For the text-containing cell, return its midpoint in [x, y] coordinate format. 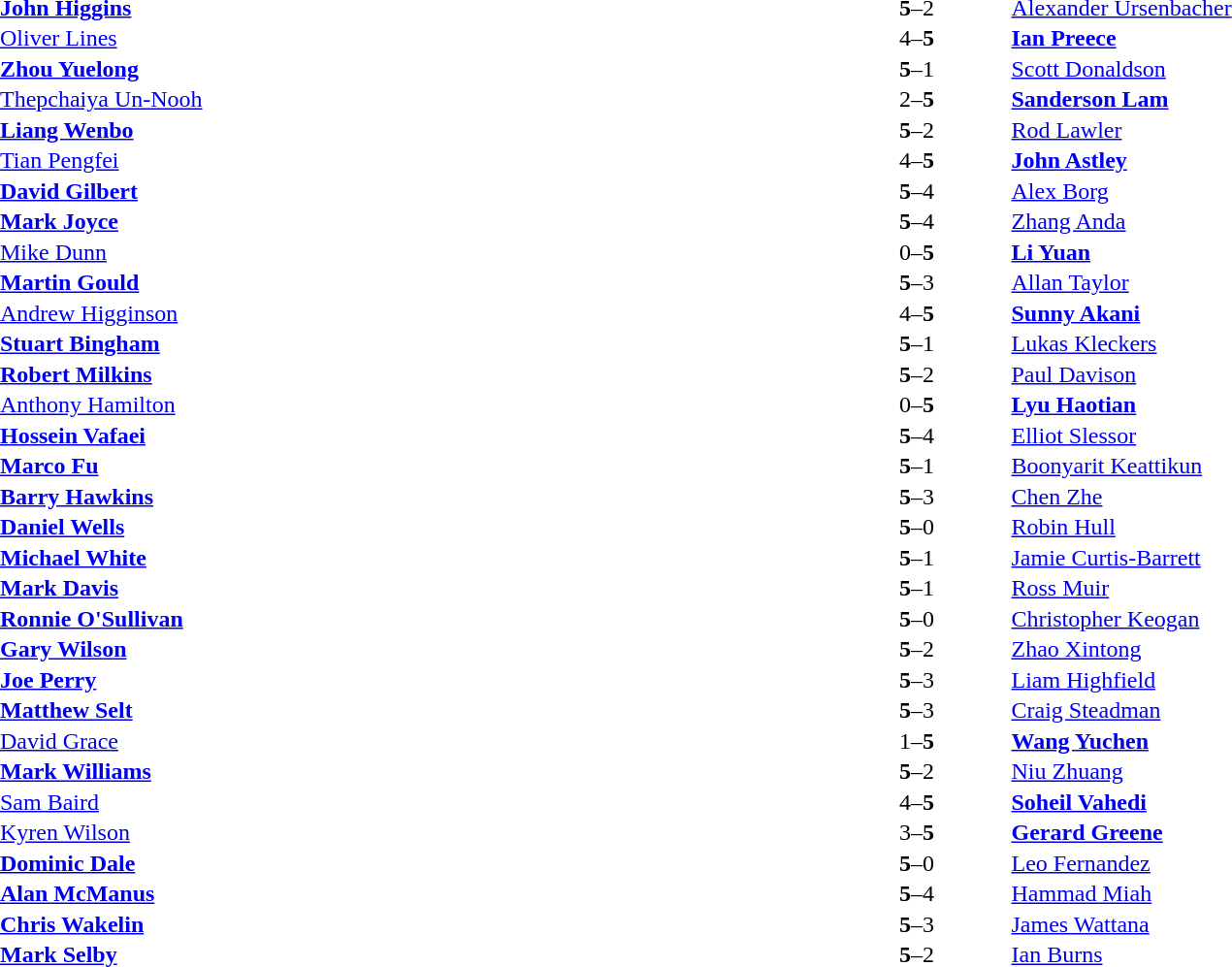
2–5 [916, 100]
3–5 [916, 833]
1–5 [916, 741]
